Provide the [X, Y] coordinate of the cell's center where the given text is located.  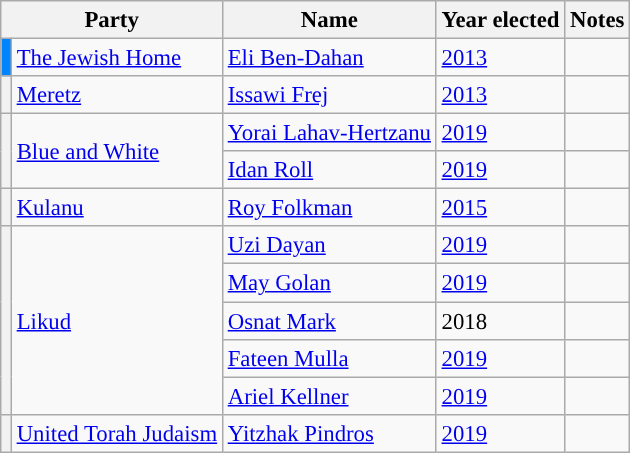
Osnat Mark [329, 321]
Yitzhak Pindros [329, 433]
Fateen Mulla [329, 358]
Idan Roll [329, 170]
Kulanu [116, 208]
Uzi Dayan [329, 245]
Likud [116, 320]
Yorai Lahav-Hertzanu [329, 133]
Ariel Kellner [329, 396]
2015 [500, 208]
The Jewish Home [116, 58]
Issawi Frej [329, 95]
Party [112, 20]
United Torah Judaism [116, 433]
Name [329, 20]
2018 [500, 321]
Roy Folkman [329, 208]
Meretz [116, 95]
Notes [598, 20]
Eli Ben-Dahan [329, 58]
May Golan [329, 283]
Blue and White [116, 152]
Year elected [500, 20]
